From the cell containing the given text, extract its center point as (X, Y) coordinate. 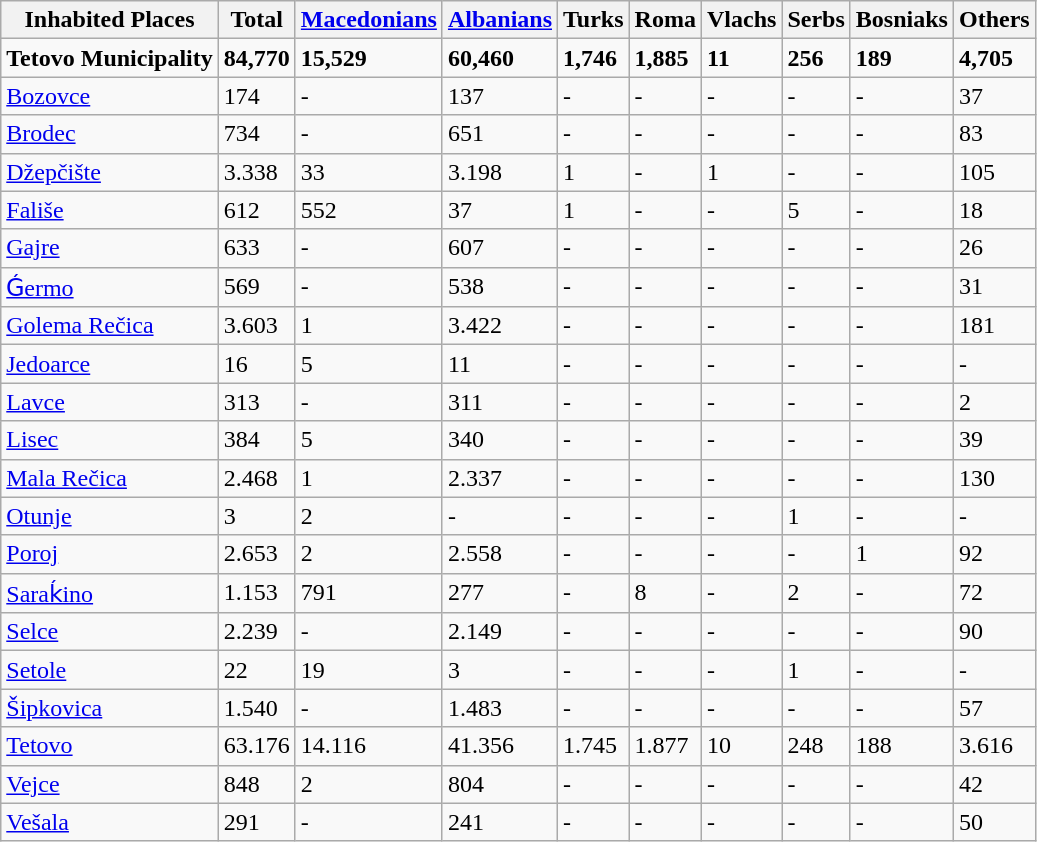
Saraḱino (110, 593)
Setole (110, 670)
Ǵermo (110, 287)
3.198 (500, 172)
42 (994, 784)
Tetovo (110, 746)
Fališe (110, 210)
84,770 (256, 58)
130 (994, 478)
Others (994, 20)
734 (256, 134)
569 (256, 287)
1.483 (500, 708)
Džepčište (110, 172)
Total (256, 20)
50 (994, 822)
31 (994, 287)
39 (994, 440)
22 (256, 670)
19 (368, 670)
90 (994, 632)
1.153 (256, 593)
Lavce (110, 402)
Vlachs (741, 20)
340 (500, 440)
Mala Rečica (110, 478)
384 (256, 440)
Selce (110, 632)
241 (500, 822)
Golema Rečica (110, 326)
1,885 (665, 58)
137 (500, 96)
Vešala (110, 822)
174 (256, 96)
15,529 (368, 58)
Bozovce (110, 96)
311 (500, 402)
188 (902, 746)
Jedoarce (110, 364)
291 (256, 822)
3.338 (256, 172)
607 (500, 248)
26 (994, 248)
Inhabited Places (110, 20)
105 (994, 172)
181 (994, 326)
189 (902, 58)
277 (500, 593)
3.616 (994, 746)
2.558 (500, 554)
1.877 (665, 746)
651 (500, 134)
Macedonians (368, 20)
33 (368, 172)
633 (256, 248)
72 (994, 593)
248 (816, 746)
Serbs (816, 20)
8 (665, 593)
Poroj (110, 554)
Tetovo Municipality (110, 58)
Brodec (110, 134)
14.116 (368, 746)
Gajre (110, 248)
612 (256, 210)
Vejce (110, 784)
83 (994, 134)
Turks (594, 20)
2.337 (500, 478)
Albanians (500, 20)
63.176 (256, 746)
791 (368, 593)
Lisec (110, 440)
Otunje (110, 516)
313 (256, 402)
2.468 (256, 478)
3.422 (500, 326)
57 (994, 708)
4,705 (994, 58)
16 (256, 364)
256 (816, 58)
41.356 (500, 746)
1,746 (594, 58)
1.540 (256, 708)
848 (256, 784)
804 (500, 784)
Šipkovica (110, 708)
2.653 (256, 554)
Bosniaks (902, 20)
1.745 (594, 746)
Roma (665, 20)
10 (741, 746)
2.149 (500, 632)
92 (994, 554)
552 (368, 210)
3.603 (256, 326)
60,460 (500, 58)
2.239 (256, 632)
538 (500, 287)
18 (994, 210)
